Output the (X, Y) coordinate of the center of the cell containing the given text.  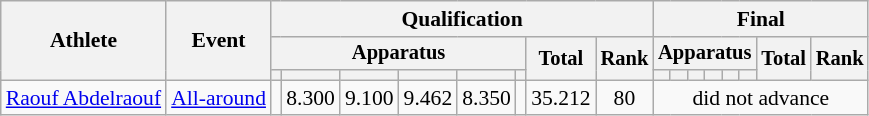
80 (625, 98)
9.100 (370, 98)
8.300 (310, 98)
8.350 (486, 98)
Event (218, 40)
Raouf Abdelraouf (84, 98)
Qualification (462, 19)
All-around (218, 98)
did not advance (760, 98)
Athlete (84, 40)
35.212 (560, 98)
Final (760, 19)
9.462 (428, 98)
